Locate the cell with the specified text and output its (x, y) center coordinate. 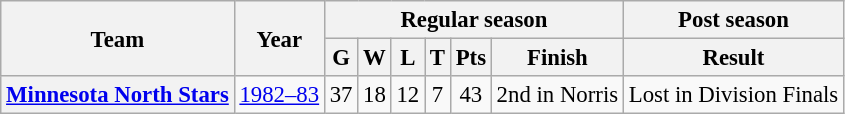
T (438, 58)
7 (438, 95)
Pts (470, 58)
G (340, 58)
L (408, 58)
12 (408, 95)
Post season (733, 20)
Lost in Division Finals (733, 95)
37 (340, 95)
18 (374, 95)
Regular season (474, 20)
Result (733, 58)
W (374, 58)
Minnesota North Stars (118, 95)
Team (118, 38)
2nd in Norris (557, 95)
1982–83 (279, 95)
Year (279, 38)
43 (470, 95)
Finish (557, 58)
